Locate the cell with the specified text and output its [X, Y] center coordinate. 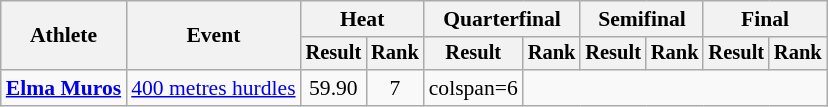
Elma Muros [64, 88]
Event [213, 36]
Semifinal [642, 19]
Athlete [64, 36]
59.90 [334, 88]
Final [764, 19]
Heat [362, 19]
Quarterfinal [502, 19]
400 metres hurdles [213, 88]
7 [395, 88]
colspan=6 [474, 88]
